Determine the (X, Y) coordinate at the center of the cell enclosing the given text.  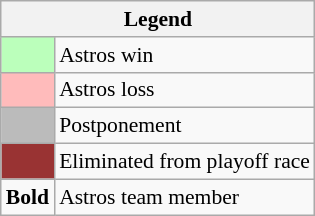
Bold (28, 197)
Astros team member (184, 197)
Legend (158, 19)
Astros loss (184, 90)
Astros win (184, 55)
Postponement (184, 126)
Eliminated from playoff race (184, 162)
